Detect which cell encompasses the target text, then output its [X, Y] center coordinate. 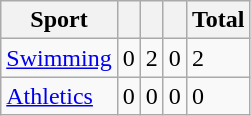
Sport [59, 20]
Total [218, 20]
Athletics [59, 96]
Swimming [59, 58]
